Identify which cell holds the provided text, then report its [X, Y] central coordinate. 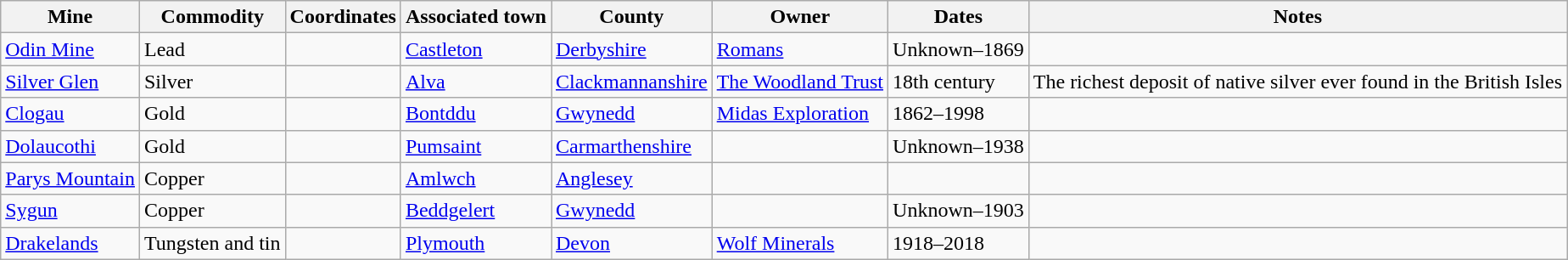
Devon [632, 243]
Alva [475, 82]
Tungsten and tin [212, 243]
Wolf Minerals [799, 243]
Sygun [70, 211]
Unknown–1938 [959, 146]
The Woodland Trust [799, 82]
Derbyshire [632, 49]
County [632, 17]
Commodity [212, 17]
Bontddu [475, 114]
1862–1998 [959, 114]
Clogau [70, 114]
Owner [799, 17]
18th century [959, 82]
Drakelands [70, 243]
Lead [212, 49]
Midas Exploration [799, 114]
Romans [799, 49]
Silver Glen [70, 82]
Clackmannanshire [632, 82]
Castleton [475, 49]
Dolaucothi [70, 146]
Beddgelert [475, 211]
Amlwch [475, 178]
Unknown–1869 [959, 49]
Odin Mine [70, 49]
Coordinates [343, 17]
The richest deposit of native silver ever found in the British Isles [1297, 82]
Carmarthenshire [632, 146]
Plymouth [475, 243]
1918–2018 [959, 243]
Silver [212, 82]
Anglesey [632, 178]
Dates [959, 17]
Unknown–1903 [959, 211]
Mine [70, 17]
Parys Mountain [70, 178]
Associated town [475, 17]
Notes [1297, 17]
Pumsaint [475, 146]
